Pinpoint the cell where the given text exists, returning its [X, Y] midpoint coordinate. 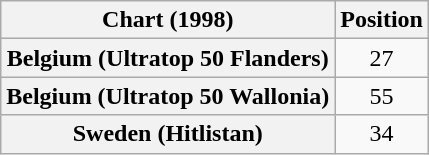
Chart (1998) [168, 20]
55 [382, 96]
Belgium (Ultratop 50 Flanders) [168, 58]
Sweden (Hitlistan) [168, 134]
34 [382, 134]
27 [382, 58]
Position [382, 20]
Belgium (Ultratop 50 Wallonia) [168, 96]
